Determine the [x, y] coordinate at the center of the cell enclosing the given text.  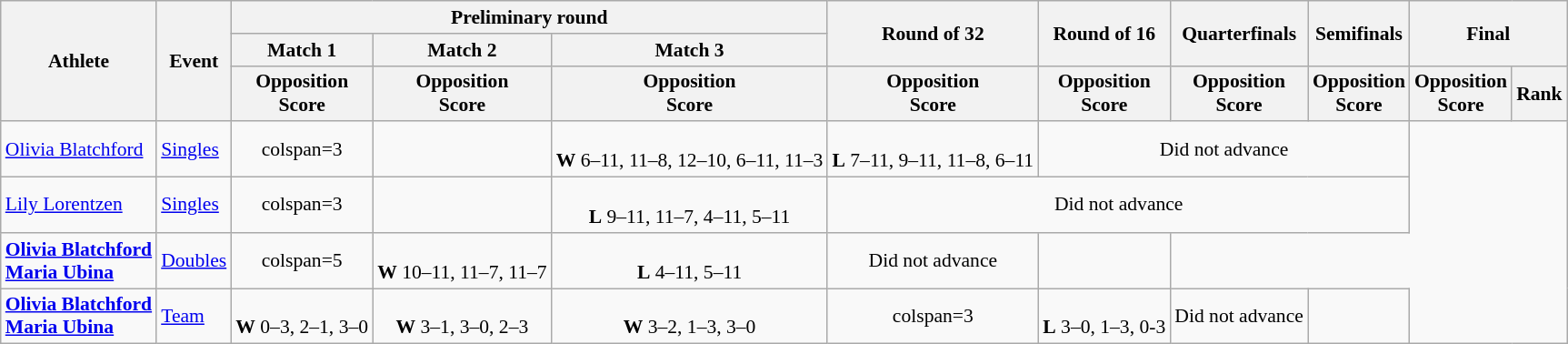
L 4–11, 5–11 [690, 260]
Lily Lorentzen [78, 206]
Round of 32 [933, 33]
Match 3 [690, 50]
W 6–11, 11–8, 12–10, 6–11, 11–3 [690, 149]
L 3–0, 1–3, 0-3 [1104, 317]
colspan=5 [302, 260]
Doubles [194, 260]
Final [1489, 33]
W 0–3, 2–1, 3–0 [302, 317]
L 7–11, 9–11, 11–8, 6–11 [933, 149]
Event [194, 61]
Athlete [78, 61]
W 3–1, 3–0, 2–3 [462, 317]
Preliminary round [529, 17]
Round of 16 [1104, 33]
Match 2 [462, 50]
Rank [1540, 93]
W 10–11, 11–7, 11–7 [462, 260]
Team [194, 317]
Semifinals [1359, 33]
Match 1 [302, 50]
W 3–2, 1–3, 3–0 [690, 317]
L 9–11, 11–7, 4–11, 5–11 [690, 206]
Quarterfinals [1239, 33]
Olivia Blatchford [78, 149]
